From the cell containing the given text, extract its center point as [X, Y] coordinate. 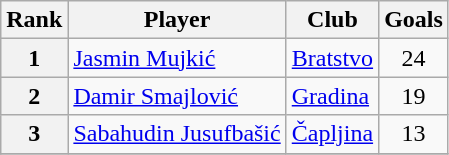
13 [414, 134]
Club [332, 20]
2 [34, 96]
Player [177, 20]
Bratstvo [332, 58]
Čapljina [332, 134]
Goals [414, 20]
24 [414, 58]
Gradina [332, 96]
Rank [34, 20]
Sabahudin Jusufbašić [177, 134]
Jasmin Mujkić [177, 58]
1 [34, 58]
Damir Smajlović [177, 96]
19 [414, 96]
3 [34, 134]
